Provide the (x, y) coordinate of the cell's center where the given text is located.  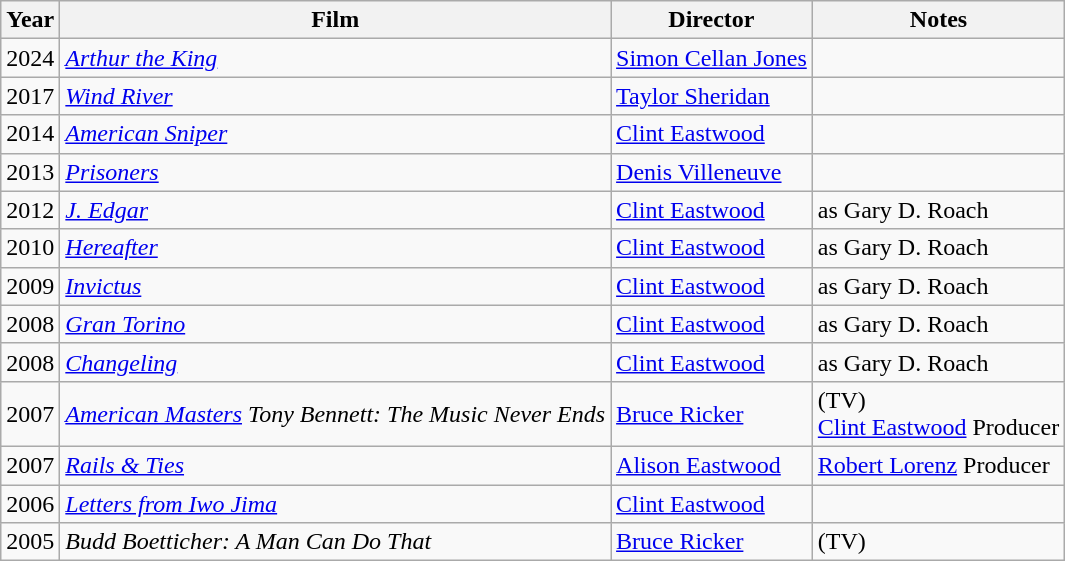
2012 (30, 210)
Taylor Sheridan (712, 96)
Notes (938, 20)
Year (30, 20)
Denis Villeneuve (712, 172)
2006 (30, 503)
Alison Eastwood (712, 465)
Simon Cellan Jones (712, 58)
Robert Lorenz Producer (938, 465)
Letters from Iwo Jima (336, 503)
J. Edgar (336, 210)
(TV) (938, 542)
2014 (30, 134)
Arthur the King (336, 58)
(TV)Clint Eastwood Producer (938, 414)
2013 (30, 172)
Hereafter (336, 248)
Director (712, 20)
2017 (30, 96)
Changeling (336, 362)
Rails & Ties (336, 465)
American Sniper (336, 134)
2005 (30, 542)
Budd Boetticher: A Man Can Do That (336, 542)
2009 (30, 286)
2010 (30, 248)
American Masters Tony Bennett: The Music Never Ends (336, 414)
Wind River (336, 96)
2024 (30, 58)
Gran Torino (336, 324)
Invictus (336, 286)
Film (336, 20)
Prisoners (336, 172)
